Return the [X, Y] coordinate for the center point of the cell that contains the specified text.  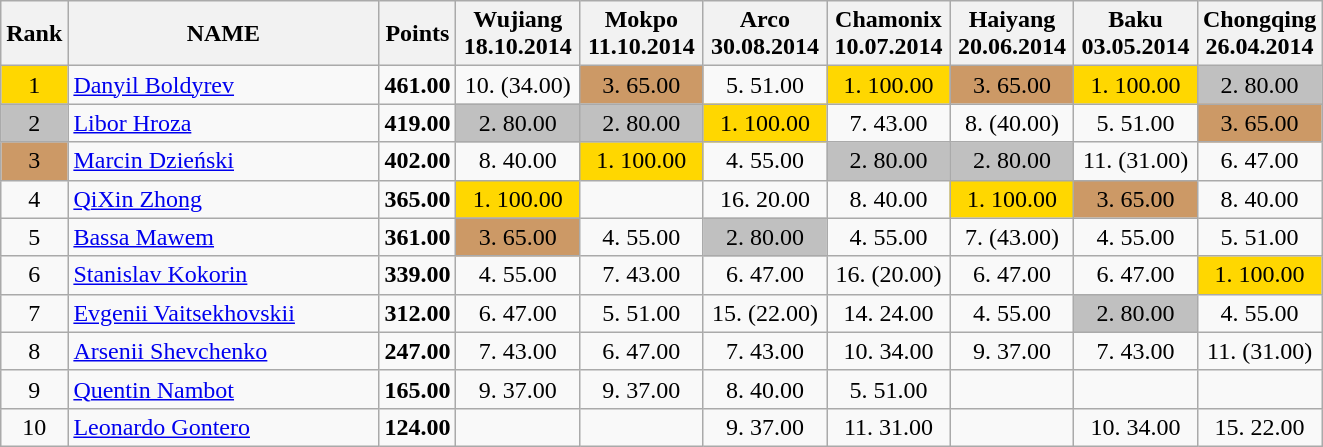
9 [34, 389]
Wujiang 18.10.2014 [518, 34]
247.00 [418, 351]
Leonardo Gontero [224, 427]
Mokpo 11.10.2014 [642, 34]
124.00 [418, 427]
Arsenii Shevchenko [224, 351]
361.00 [418, 237]
7. (43.00) [1012, 237]
Bassa Mawem [224, 237]
419.00 [418, 123]
10. (34.00) [518, 85]
Quentin Nambot [224, 389]
1 [34, 85]
Baku 03.05.2014 [1136, 34]
Points [418, 34]
461.00 [418, 85]
Arco 30.08.2014 [765, 34]
11. 31.00 [889, 427]
Rank [34, 34]
Chamonix 10.07.2014 [889, 34]
Libor Hroza [224, 123]
15. 22.00 [1259, 427]
165.00 [418, 389]
10 [34, 427]
Evgenii Vaitsekhovskii [224, 313]
8. (40.00) [1012, 123]
402.00 [418, 161]
Haiyang 20.06.2014 [1012, 34]
Chongqing 26.04.2014 [1259, 34]
Marcin Dzieński [224, 161]
365.00 [418, 199]
15. (22.00) [765, 313]
14. 24.00 [889, 313]
3 [34, 161]
7 [34, 313]
Danyil Boldyrev [224, 85]
2 [34, 123]
4 [34, 199]
Stanislav Kokorin [224, 275]
QiXin Zhong [224, 199]
16. 20.00 [765, 199]
6 [34, 275]
5 [34, 237]
NAME [224, 34]
339.00 [418, 275]
8 [34, 351]
16. (20.00) [889, 275]
312.00 [418, 313]
